Detect which cell encompasses the target text, then output its [X, Y] center coordinate. 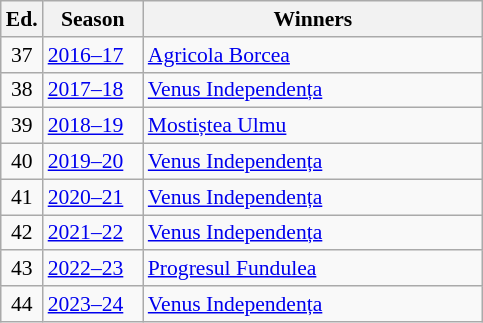
2018–19 [93, 126]
41 [22, 197]
2022–23 [93, 269]
Mostiștea Ulmu [313, 126]
38 [22, 90]
Ed. [22, 19]
Season [93, 19]
2016–17 [93, 55]
40 [22, 162]
44 [22, 304]
42 [22, 233]
2021–22 [93, 233]
2020–21 [93, 197]
2019–20 [93, 162]
Agricola Borcea [313, 55]
2017–18 [93, 90]
Progresul Fundulea [313, 269]
2023–24 [93, 304]
Winners [313, 19]
37 [22, 55]
39 [22, 126]
43 [22, 269]
